Search for the cell housing the specified text and yield its [X, Y] center coordinate. 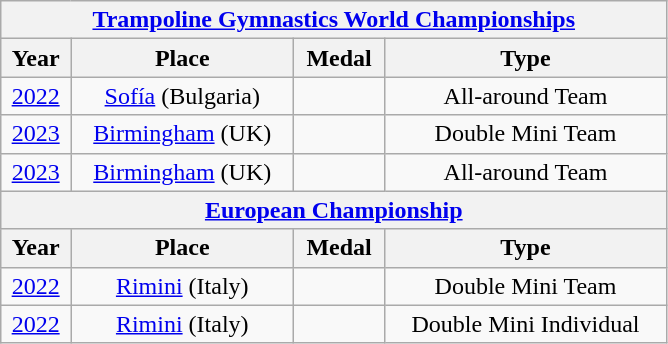
Trampoline Gymnastics World Championships [334, 20]
European Championship [334, 210]
Double Mini Individual [526, 324]
Sofía (Bulgaria) [182, 96]
